From the cell containing the given text, extract its center point as (X, Y) coordinate. 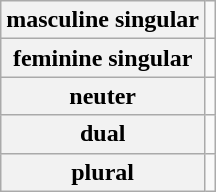
neuter (103, 96)
plural (103, 172)
masculine singular (103, 20)
feminine singular (103, 58)
dual (103, 134)
